For the text-containing cell, return its midpoint in [x, y] coordinate format. 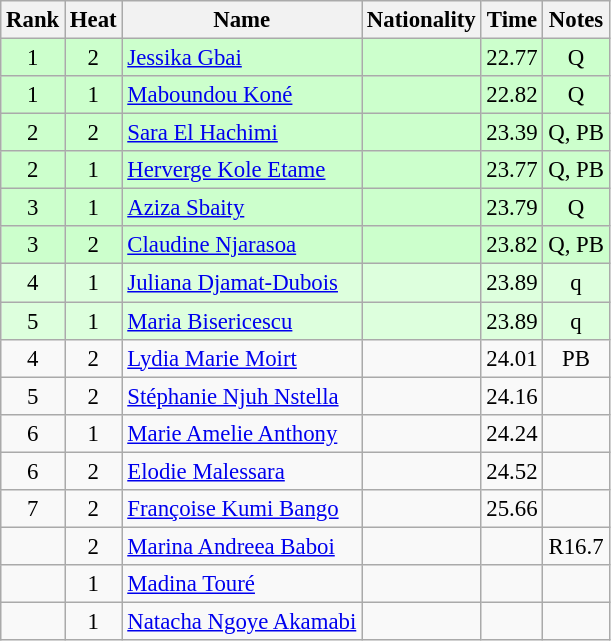
Sara El Hachimi [242, 133]
PB [576, 358]
Madina Touré [242, 584]
Maboundou Koné [242, 95]
Rank [33, 20]
Notes [576, 20]
23.39 [512, 133]
23.77 [512, 170]
Maria Bisericescu [242, 321]
Marina Andreea Baboi [242, 546]
Herverge Kole Etame [242, 170]
R16.7 [576, 546]
Juliana Djamat-Dubois [242, 283]
23.82 [512, 245]
24.16 [512, 396]
Time [512, 20]
Lydia Marie Moirt [242, 358]
Name [242, 20]
24.01 [512, 358]
23.79 [512, 208]
Nationality [422, 20]
Jessika Gbai [242, 58]
Natacha Ngoye Akamabi [242, 621]
Marie Amelie Anthony [242, 433]
Stéphanie Njuh Nstella [242, 396]
Françoise Kumi Bango [242, 509]
22.82 [512, 95]
Aziza Sbaity [242, 208]
24.24 [512, 433]
Claudine Njarasoa [242, 245]
Heat [94, 20]
22.77 [512, 58]
25.66 [512, 509]
7 [33, 509]
24.52 [512, 471]
Elodie Malessara [242, 471]
